Detect which cell encompasses the target text, then output its [X, Y] center coordinate. 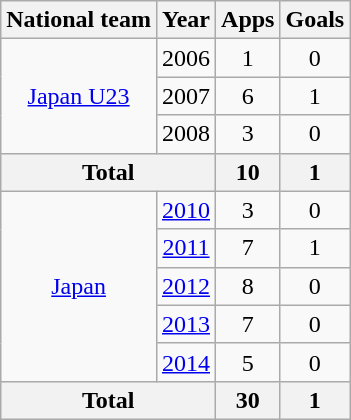
Japan [79, 286]
2013 [186, 324]
2012 [186, 286]
8 [248, 286]
Apps [248, 20]
10 [248, 172]
2008 [186, 134]
Year [186, 20]
Japan U23 [79, 96]
2006 [186, 58]
2014 [186, 362]
Goals [315, 20]
2007 [186, 96]
2010 [186, 210]
6 [248, 96]
5 [248, 362]
30 [248, 400]
2011 [186, 248]
National team [79, 20]
